Scan for the cell matching the given text and deliver its [x, y] coordinate at center. 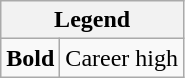
Legend [92, 20]
Career high [122, 58]
Bold [30, 58]
